Detect which cell encompasses the target text, then output its (X, Y) center coordinate. 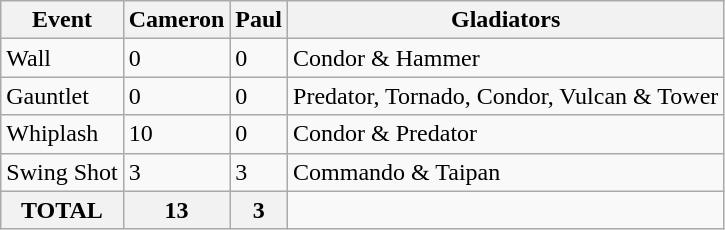
Event (62, 20)
TOTAL (62, 210)
Condor & Hammer (506, 58)
Swing Shot (62, 172)
Whiplash (62, 134)
Cameron (176, 20)
Commando & Taipan (506, 172)
10 (176, 134)
Gauntlet (62, 96)
Paul (259, 20)
Predator, Tornado, Condor, Vulcan & Tower (506, 96)
13 (176, 210)
Wall (62, 58)
Gladiators (506, 20)
Condor & Predator (506, 134)
